Return (x, y) of the center of cell containing provided text 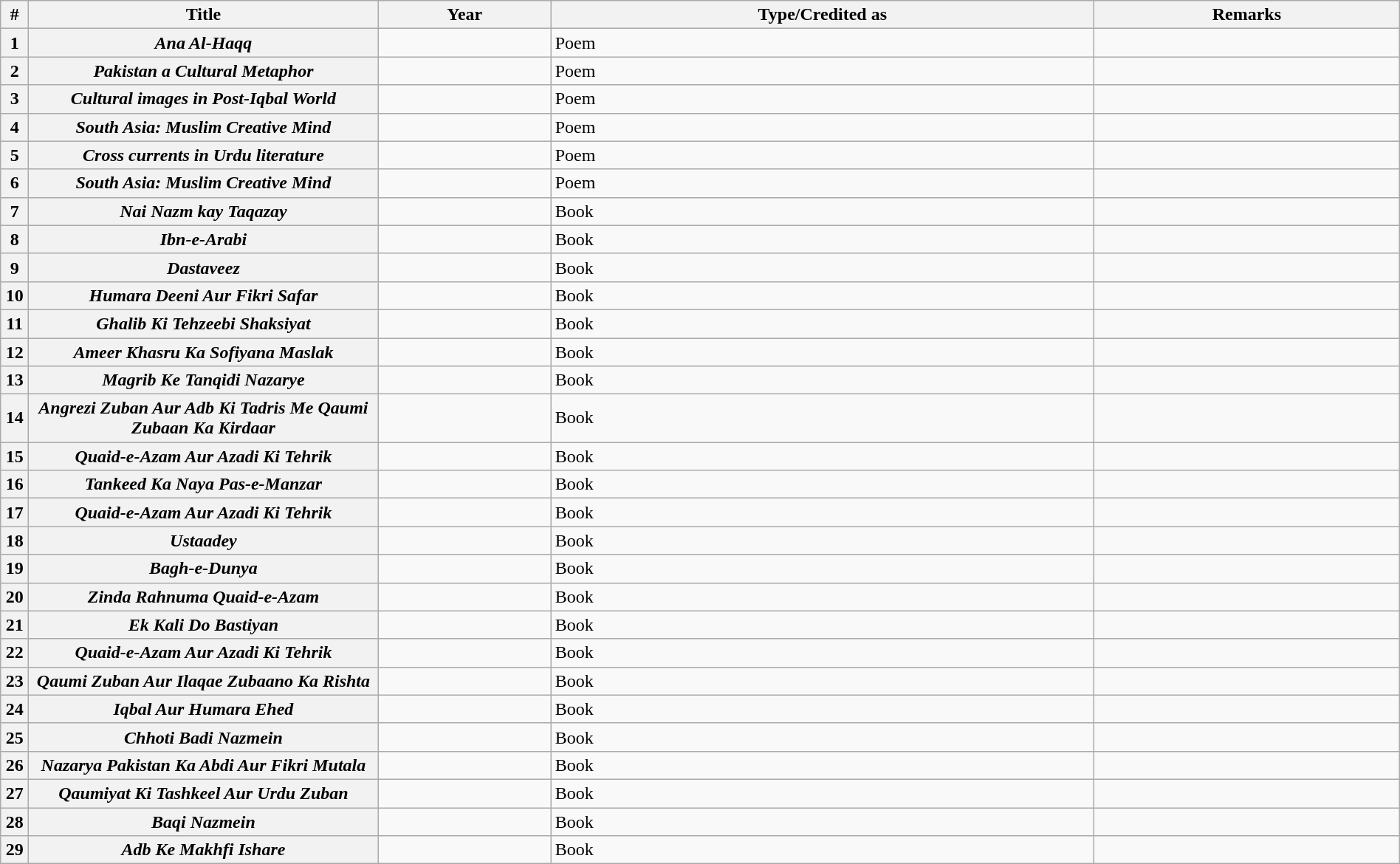
12 (15, 352)
18 (15, 541)
15 (15, 456)
Magrib Ke Tanqidi Nazarye (204, 380)
Baqi Nazmein (204, 822)
Qaumiyat Ki Tashkeel Aur Urdu Zuban (204, 793)
4 (15, 127)
7 (15, 211)
Qaumi Zuban Aur Ilaqae Zubaano Ka Rishta (204, 681)
Angrezi Zuban Aur Adb Ki Tadris Me Qaumi Zubaan Ka Kirdaar (204, 418)
Ghalib Ki Tehzeebi Shaksiyat (204, 323)
20 (15, 597)
14 (15, 418)
24 (15, 709)
25 (15, 737)
28 (15, 822)
Adb Ke Makhfi Ishare (204, 850)
Cultural images in Post-Iqbal World (204, 99)
Chhoti Badi Nazmein (204, 737)
16 (15, 484)
27 (15, 793)
29 (15, 850)
13 (15, 380)
Iqbal Aur Humara Ehed (204, 709)
# (15, 15)
3 (15, 99)
2 (15, 71)
Title (204, 15)
Ana Al-Haqq (204, 43)
26 (15, 765)
6 (15, 183)
Zinda Rahnuma Quaid-e-Azam (204, 597)
Bagh-e-Dunya (204, 569)
Pakistan a Cultural Metaphor (204, 71)
Type/Credited as (823, 15)
21 (15, 625)
19 (15, 569)
Ek Kali Do Bastiyan (204, 625)
17 (15, 512)
Remarks (1246, 15)
22 (15, 653)
10 (15, 295)
11 (15, 323)
8 (15, 239)
1 (15, 43)
Year (464, 15)
Cross currents in Urdu literature (204, 155)
Dastaveez (204, 267)
Ustaadey (204, 541)
Ibn-e-Arabi (204, 239)
Nai Nazm kay Taqazay (204, 211)
Ameer Khasru Ka Sofiyana Maslak (204, 352)
5 (15, 155)
Tankeed Ka Naya Pas-e-Manzar (204, 484)
Humara Deeni Aur Fikri Safar (204, 295)
23 (15, 681)
9 (15, 267)
Nazarya Pakistan Ka Abdi Aur Fikri Mutala (204, 765)
